Determine the [x, y] coordinate at the center of the cell enclosing the given text.  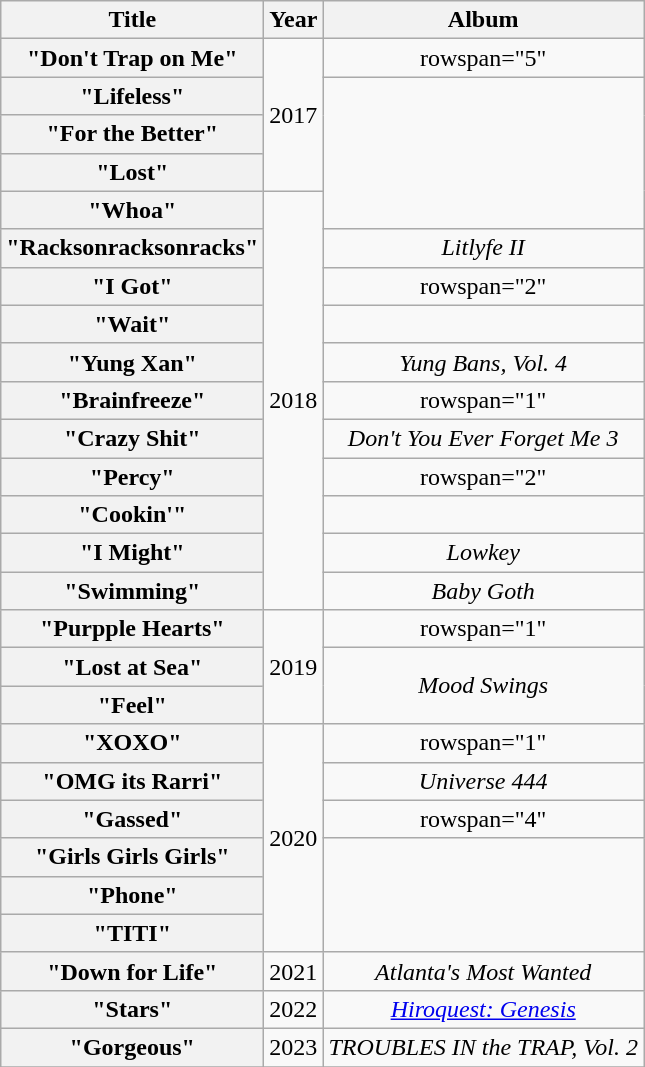
"Crazy Shit" [132, 438]
"Gassed" [132, 819]
Atlanta's Most Wanted [484, 971]
"OMG its Rarri" [132, 781]
Mood Swings [484, 686]
"Gorgeous" [132, 1047]
Litlyfe II [484, 248]
"Lifeless" [132, 96]
"Don't Trap on Me" [132, 58]
"XOXO" [132, 743]
"Racksonracksonracks" [132, 248]
2021 [294, 971]
"Brainfreeze" [132, 400]
"Whoa" [132, 210]
Album [484, 20]
2020 [294, 838]
"TITI" [132, 933]
"Purpple Hearts" [132, 629]
"Girls Girls Girls" [132, 857]
"I Might" [132, 553]
"Cookin'" [132, 515]
"Stars" [132, 1009]
2022 [294, 1009]
"Lost at Sea" [132, 667]
"Wait" [132, 324]
Baby Goth [484, 591]
"Lost" [132, 172]
rowspan="4" [484, 819]
Hiroquest: Genesis [484, 1009]
"Feel" [132, 705]
rowspan="5" [484, 58]
2019 [294, 667]
Universe 444 [484, 781]
Lowkey [484, 553]
2018 [294, 400]
"Yung Xan" [132, 362]
"Down for Life" [132, 971]
"For the Better" [132, 134]
2023 [294, 1047]
Title [132, 20]
TROUBLES IN the TRAP, Vol. 2 [484, 1047]
"I Got" [132, 286]
2017 [294, 115]
Don't You Ever Forget Me 3 [484, 438]
"Phone" [132, 895]
Year [294, 20]
"Percy" [132, 477]
Yung Bans, Vol. 4 [484, 362]
"Swimming" [132, 591]
